Output the (X, Y) coordinate of the center of the cell containing the given text.  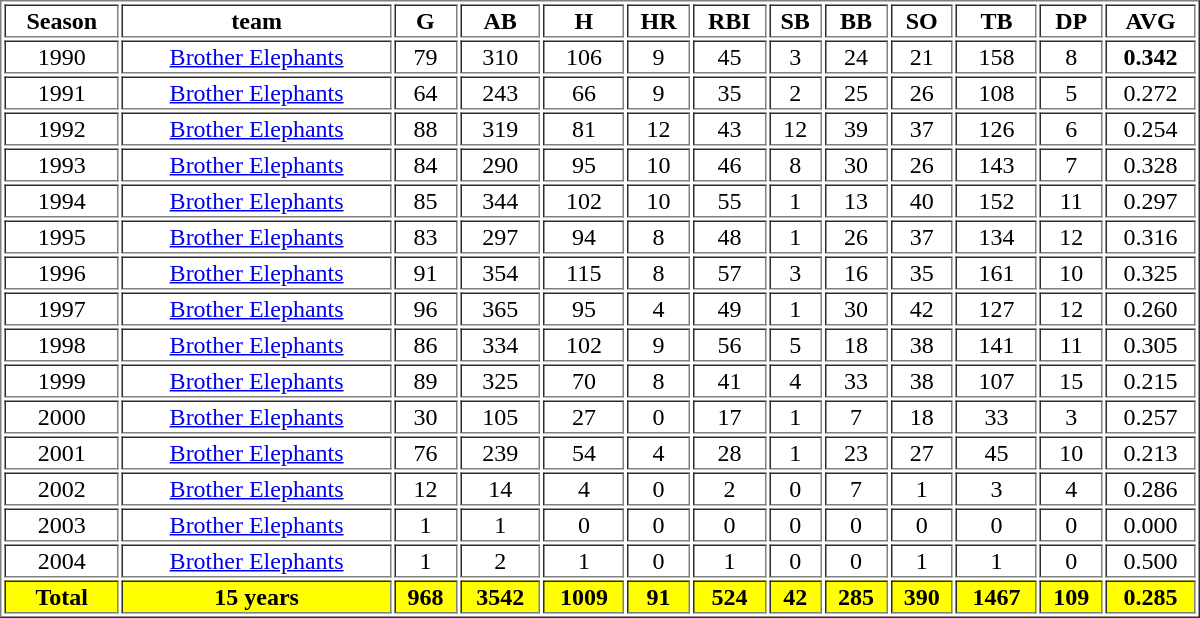
1998 (62, 344)
RBI (730, 20)
SB (796, 20)
40 (922, 200)
AVG (1151, 20)
15 (1072, 380)
107 (996, 380)
365 (500, 308)
152 (996, 200)
161 (996, 272)
344 (500, 200)
1990 (62, 56)
0.000 (1151, 524)
2002 (62, 488)
TB (996, 20)
23 (856, 452)
108 (996, 92)
158 (996, 56)
1997 (62, 308)
0.213 (1151, 452)
86 (426, 344)
BB (856, 20)
79 (426, 56)
1991 (62, 92)
15 years (256, 596)
0.328 (1151, 164)
AB (500, 20)
1009 (584, 596)
0.272 (1151, 92)
G (426, 20)
83 (426, 236)
43 (730, 128)
84 (426, 164)
21 (922, 56)
70 (584, 380)
1996 (62, 272)
46 (730, 164)
76 (426, 452)
SO (922, 20)
297 (500, 236)
13 (856, 200)
24 (856, 56)
2000 (62, 416)
85 (426, 200)
285 (856, 596)
2003 (62, 524)
0.215 (1151, 380)
334 (500, 344)
0.254 (1151, 128)
127 (996, 308)
94 (584, 236)
Season (62, 20)
3542 (500, 596)
25 (856, 92)
0.285 (1151, 596)
1999 (62, 380)
524 (730, 596)
0.316 (1151, 236)
141 (996, 344)
54 (584, 452)
89 (426, 380)
0.500 (1151, 560)
390 (922, 596)
325 (500, 380)
354 (500, 272)
96 (426, 308)
66 (584, 92)
239 (500, 452)
105 (500, 416)
968 (426, 596)
2004 (62, 560)
14 (500, 488)
1992 (62, 128)
2001 (62, 452)
48 (730, 236)
16 (856, 272)
1994 (62, 200)
0.325 (1151, 272)
0.286 (1151, 488)
126 (996, 128)
6 (1072, 128)
1995 (62, 236)
310 (500, 56)
134 (996, 236)
team (256, 20)
Total (62, 596)
H (584, 20)
41 (730, 380)
49 (730, 308)
57 (730, 272)
115 (584, 272)
319 (500, 128)
28 (730, 452)
0.260 (1151, 308)
56 (730, 344)
0.297 (1151, 200)
HR (658, 20)
0.257 (1151, 416)
290 (500, 164)
1993 (62, 164)
55 (730, 200)
0.342 (1151, 56)
109 (1072, 596)
81 (584, 128)
0.305 (1151, 344)
39 (856, 128)
DP (1072, 20)
143 (996, 164)
64 (426, 92)
17 (730, 416)
88 (426, 128)
106 (584, 56)
1467 (996, 596)
243 (500, 92)
